Search for the cell housing the specified text and yield its [x, y] center coordinate. 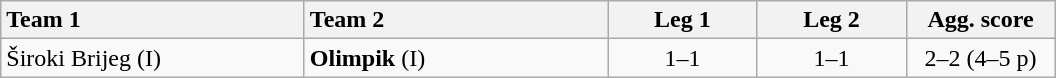
Leg 2 [832, 20]
Leg 1 [682, 20]
2–2 (4–5 p) [980, 58]
Agg. score [980, 20]
Team 2 [456, 20]
Olimpik (I) [456, 58]
Team 1 [153, 20]
Široki Brijeg (I) [153, 58]
